Search for the cell housing the specified text and yield its [X, Y] center coordinate. 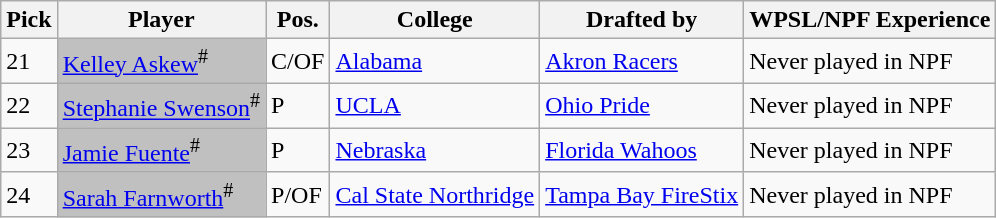
Tampa Bay FireStix [642, 194]
22 [29, 106]
Alabama [435, 62]
Kelley Askew# [161, 62]
Drafted by [642, 20]
Florida Wahoos [642, 150]
P/OF [298, 194]
Akron Racers [642, 62]
Stephanie Swenson# [161, 106]
Pos. [298, 20]
21 [29, 62]
23 [29, 150]
24 [29, 194]
C/OF [298, 62]
UCLA [435, 106]
Ohio Pride [642, 106]
Jamie Fuente# [161, 150]
Pick [29, 20]
College [435, 20]
WPSL/NPF Experience [870, 20]
Sarah Farnworth# [161, 194]
Player [161, 20]
Nebraska [435, 150]
Cal State Northridge [435, 194]
